Provide the (x, y) coordinate of the cell's center where the given text is located.  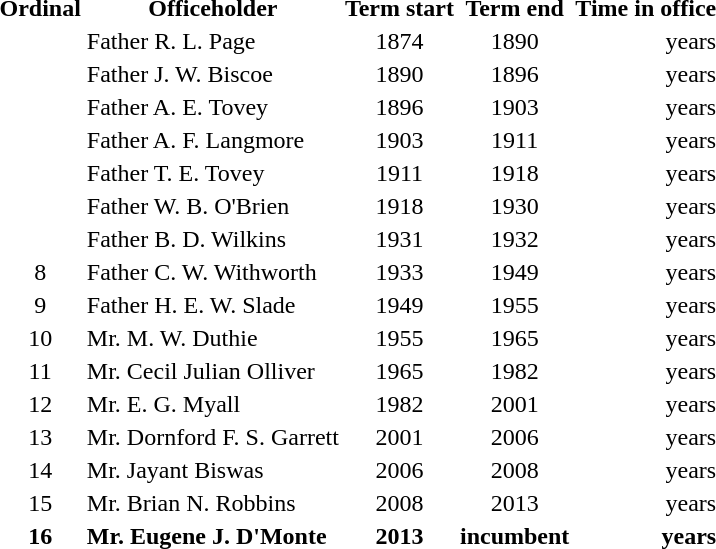
Mr. E. G. Myall (212, 404)
2013 (514, 503)
Mr. M. W. Duthie (212, 338)
1874 (399, 41)
Mr. Brian N. Robbins (212, 503)
Father A. E. Tovey (212, 107)
Father H. E. W. Slade (212, 305)
Mr. Cecil Julian Olliver (212, 371)
1931 (399, 239)
Father W. B. O'Brien (212, 206)
Father R. L. Page (212, 41)
Father B. D. Wilkins (212, 239)
1933 (399, 272)
Father A. F. Langmore (212, 140)
Mr. Jayant Biswas (212, 470)
Father J. W. Biscoe (212, 74)
Father T. E. Tovey (212, 173)
Father C. W. Withworth (212, 272)
Mr. Dornford F. S. Garrett (212, 437)
1932 (514, 239)
1930 (514, 206)
